Return the (X, Y) coordinate for the center point of the cell that contains the specified text.  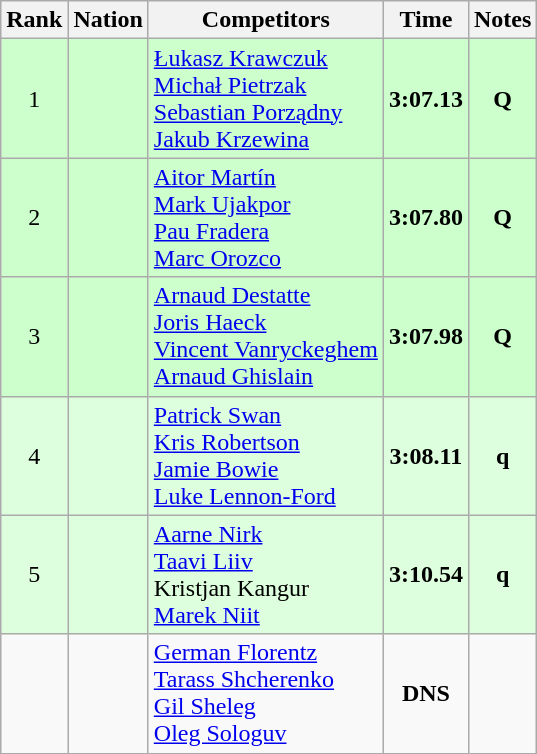
4 (34, 456)
3:10.54 (426, 574)
Notes (502, 20)
3:07.13 (426, 98)
Łukasz KrawczukMichał PietrzakSebastian PorządnyJakub Krzewina (266, 98)
Competitors (266, 20)
3:08.11 (426, 456)
3:07.80 (426, 218)
5 (34, 574)
3 (34, 336)
Aitor MartínMark UjakporPau FraderaMarc Orozco (266, 218)
DNS (426, 694)
2 (34, 218)
3:07.98 (426, 336)
Patrick SwanKris RobertsonJamie BowieLuke Lennon-Ford (266, 456)
Nation (108, 20)
Aarne NirkTaavi LiivKristjan KangurMarek Niit (266, 574)
Time (426, 20)
Rank (34, 20)
1 (34, 98)
German FlorentzTarass ShcherenkoGil ShelegOleg Sologuv (266, 694)
Arnaud DestatteJoris HaeckVincent VanryckeghemArnaud Ghislain (266, 336)
